Return [X, Y] of the center of cell containing provided text 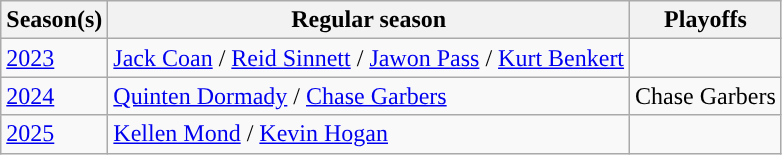
2025 [54, 134]
Quinten Dormady / Chase Garbers [369, 96]
2024 [54, 96]
Playoffs [706, 20]
Kellen Mond / Kevin Hogan [369, 134]
Regular season [369, 20]
Chase Garbers [706, 96]
2023 [54, 58]
Jack Coan / Reid Sinnett / Jawon Pass / Kurt Benkert [369, 58]
Season(s) [54, 20]
